Search for the cell housing the specified text and yield its [X, Y] center coordinate. 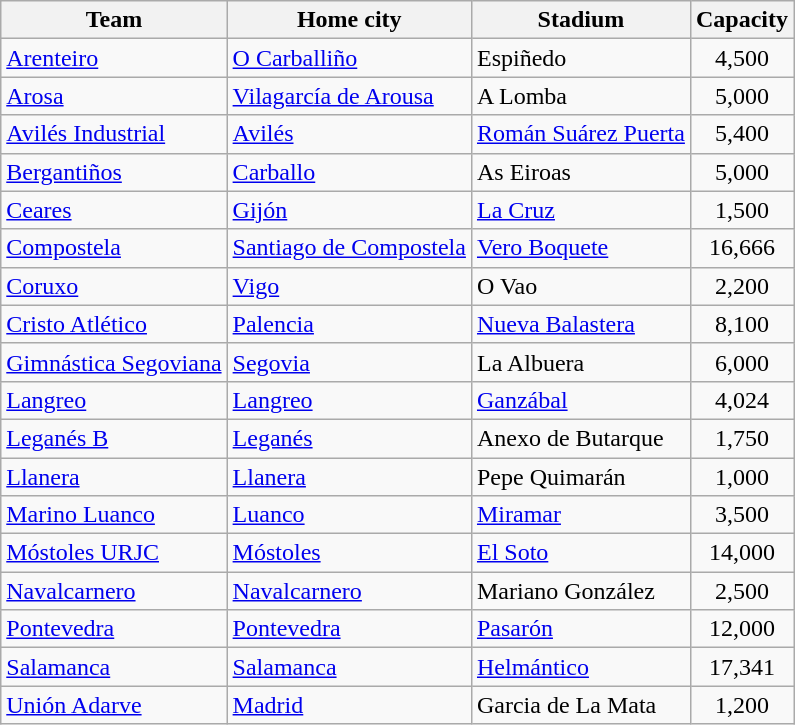
1,750 [742, 438]
Coruxo [114, 286]
Carballo [349, 172]
Santiago de Compostela [349, 248]
16,666 [742, 248]
Nueva Balastera [580, 324]
1,200 [742, 705]
Cristo Atlético [114, 324]
Unión Adarve [114, 705]
Gimnástica Segoviana [114, 362]
Móstoles URJC [114, 553]
Avilés [349, 134]
Vero Boquete [580, 248]
Pasarón [580, 629]
Luanco [349, 515]
2,200 [742, 286]
Segovia [349, 362]
Arosa [114, 96]
Stadium [580, 20]
Pepe Quimarán [580, 477]
Compostela [114, 248]
La Cruz [580, 210]
5,400 [742, 134]
Bergantiños [114, 172]
Home city [349, 20]
6,000 [742, 362]
Avilés Industrial [114, 134]
Leganés [349, 438]
Mariano González [580, 591]
O Vao [580, 286]
Gijón [349, 210]
12,000 [742, 629]
Vilagarcía de Arousa [349, 96]
Capacity [742, 20]
Helmántico [580, 667]
La Albuera [580, 362]
Marino Luanco [114, 515]
Román Suárez Puerta [580, 134]
Arenteiro [114, 58]
Móstoles [349, 553]
El Soto [580, 553]
As Eiroas [580, 172]
17,341 [742, 667]
O Carballiño [349, 58]
4,024 [742, 400]
Madrid [349, 705]
Anexo de Butarque [580, 438]
Ceares [114, 210]
14,000 [742, 553]
Miramar [580, 515]
Leganés B [114, 438]
Team [114, 20]
Garcia de La Mata [580, 705]
Vigo [349, 286]
Palencia [349, 324]
4,500 [742, 58]
Ganzábal [580, 400]
3,500 [742, 515]
A Lomba [580, 96]
1,500 [742, 210]
Espiñedo [580, 58]
8,100 [742, 324]
2,500 [742, 591]
1,000 [742, 477]
